Return (x, y) of the center of cell containing provided text 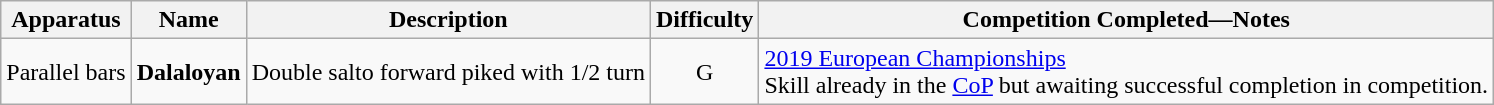
Difficulty (705, 20)
Double salto forward piked with 1/2 turn (448, 72)
Dalaloyan (188, 72)
Apparatus (66, 20)
2019 European ChampionshipsSkill already in the CoP but awaiting successful completion in competition. (1126, 72)
G (705, 72)
Competition Completed—Notes (1126, 20)
Description (448, 20)
Parallel bars (66, 72)
Name (188, 20)
